For the text-containing cell, return its midpoint in [X, Y] coordinate format. 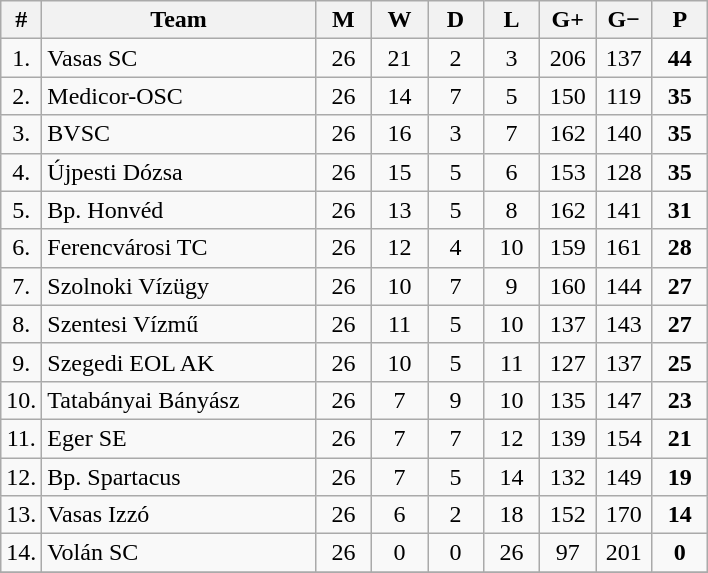
G− [624, 20]
28 [680, 248]
1. [22, 58]
135 [568, 400]
14. [22, 553]
143 [624, 324]
3. [22, 134]
201 [624, 553]
132 [568, 477]
11. [22, 438]
206 [568, 58]
Szentesi Vízmű [179, 324]
159 [568, 248]
Vasas Izzó [179, 515]
12. [22, 477]
BVSC [179, 134]
19 [680, 477]
8. [22, 324]
Szegedi EOL AK [179, 362]
127 [568, 362]
140 [624, 134]
8 [512, 210]
13 [399, 210]
Team [179, 20]
Volán SC [179, 553]
141 [624, 210]
44 [680, 58]
152 [568, 515]
P [680, 20]
Eger SE [179, 438]
Vasas SC [179, 58]
160 [568, 286]
144 [624, 286]
7. [22, 286]
9. [22, 362]
M [343, 20]
Újpesti Dózsa [179, 172]
L [512, 20]
2. [22, 96]
161 [624, 248]
153 [568, 172]
15 [399, 172]
Ferencvárosi TC [179, 248]
25 [680, 362]
4. [22, 172]
147 [624, 400]
Medicor-OSC [179, 96]
119 [624, 96]
Szolnoki Vízügy [179, 286]
10. [22, 400]
4 [456, 248]
Bp. Spartacus [179, 477]
150 [568, 96]
13. [22, 515]
149 [624, 477]
154 [624, 438]
Bp. Honvéd [179, 210]
170 [624, 515]
97 [568, 553]
16 [399, 134]
D [456, 20]
128 [624, 172]
139 [568, 438]
5. [22, 210]
18 [512, 515]
23 [680, 400]
31 [680, 210]
W [399, 20]
# [22, 20]
Tatabányai Bányász [179, 400]
6. [22, 248]
G+ [568, 20]
